From the cell containing the given text, extract its center point as (X, Y) coordinate. 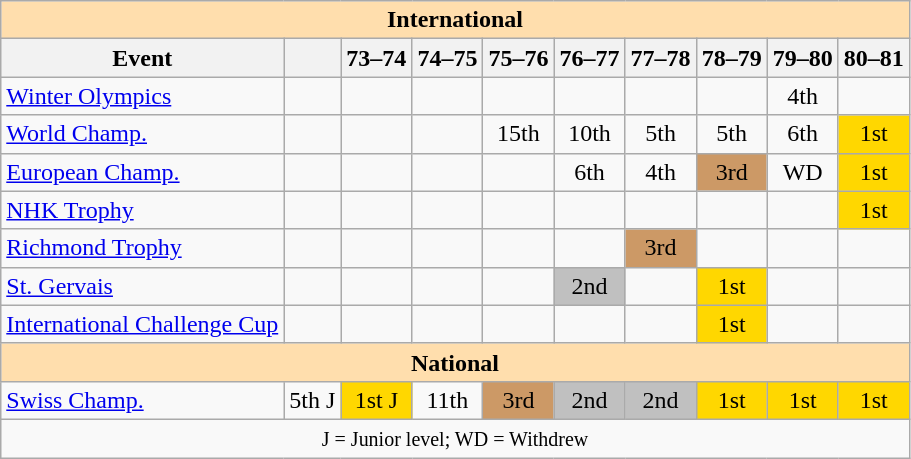
International (456, 20)
74–75 (448, 58)
Winter Olympics (142, 96)
International Challenge Cup (142, 324)
WD (802, 172)
10th (590, 134)
National (456, 362)
J = Junior level; WD = Withdrew (456, 438)
NHK Trophy (142, 210)
Swiss Champ. (142, 400)
World Champ. (142, 134)
European Champ. (142, 172)
80–81 (874, 58)
76–77 (590, 58)
73–74 (376, 58)
Event (142, 58)
15th (518, 134)
77–78 (660, 58)
St. Gervais (142, 286)
75–76 (518, 58)
1st J (376, 400)
Richmond Trophy (142, 248)
11th (448, 400)
78–79 (732, 58)
79–80 (802, 58)
5th J (312, 400)
